Scan for the cell matching the given text and deliver its (x, y) coordinate at center. 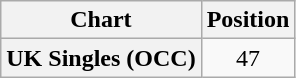
Chart (101, 20)
Position (248, 20)
UK Singles (OCC) (101, 58)
47 (248, 58)
